Locate the cell with the specified text and output its (x, y) center coordinate. 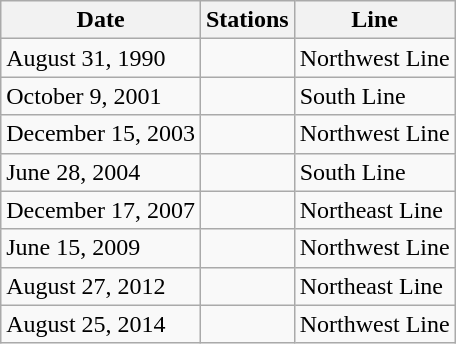
October 9, 2001 (101, 96)
August 25, 2014 (101, 324)
June 15, 2009 (101, 248)
December 17, 2007 (101, 210)
Date (101, 20)
August 27, 2012 (101, 286)
Stations (247, 20)
December 15, 2003 (101, 134)
August 31, 1990 (101, 58)
Line (374, 20)
June 28, 2004 (101, 172)
